Locate the cell with the specified text and output its [X, Y] center coordinate. 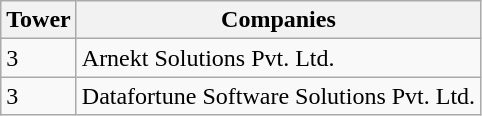
Arnekt Solutions Pvt. Ltd. [278, 58]
Tower [39, 20]
Companies [278, 20]
Datafortune Software Solutions Pvt. Ltd. [278, 96]
